Find where the given text appears and provide that cell's center as (X, Y) coordinate. 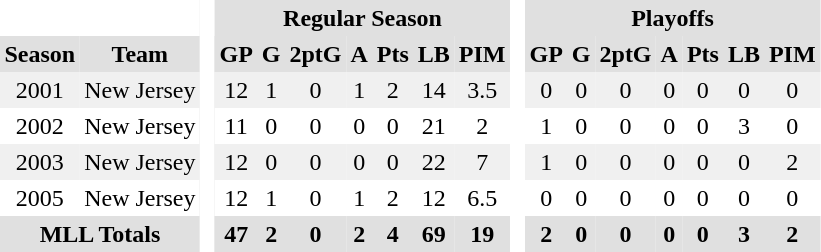
69 (434, 234)
19 (482, 234)
6.5 (482, 198)
4 (392, 234)
7 (482, 162)
3.5 (482, 90)
2001 (40, 90)
2002 (40, 126)
22 (434, 162)
Season (40, 54)
14 (434, 90)
47 (236, 234)
Playoffs (672, 18)
2003 (40, 162)
11 (236, 126)
Team (140, 54)
21 (434, 126)
Regular Season (362, 18)
MLL Totals (100, 234)
2005 (40, 198)
